Return [X, Y] of the center of cell containing provided text 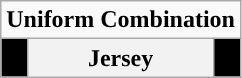
Jersey [121, 58]
Uniform Combination [121, 20]
